Pinpoint the cell where the given text exists, returning its (x, y) midpoint coordinate. 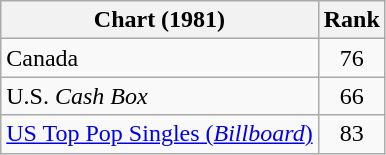
US Top Pop Singles (Billboard) (160, 134)
U.S. Cash Box (160, 96)
76 (352, 58)
83 (352, 134)
Canada (160, 58)
Rank (352, 20)
Chart (1981) (160, 20)
66 (352, 96)
